Search for the cell housing the specified text and yield its (X, Y) center coordinate. 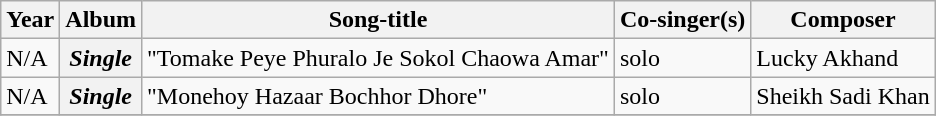
Year (30, 20)
Song-title (378, 20)
Lucky Akhand (843, 58)
Composer (843, 20)
Co-singer(s) (682, 20)
Album (101, 20)
Sheikh Sadi Khan (843, 96)
"Tomake Peye Phuralo Je Sokol Chaowa Amar" (378, 58)
"Monehoy Hazaar Bochhor Dhore" (378, 96)
